Output the [x, y] coordinate of the center of the cell containing the given text.  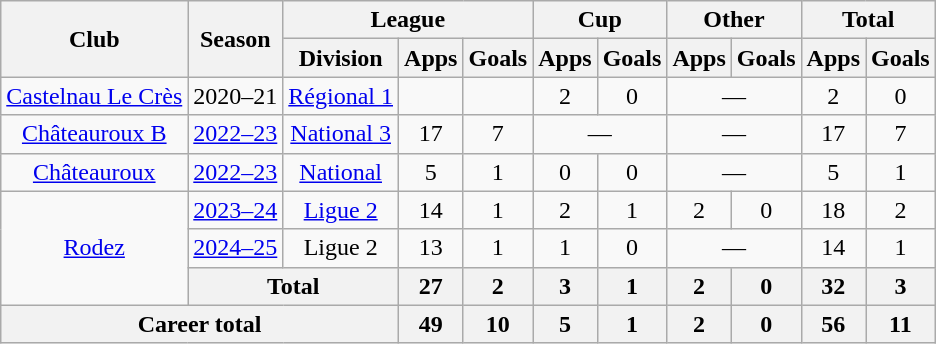
10 [498, 324]
Division [341, 58]
2023–24 [236, 210]
32 [833, 286]
Cup [600, 20]
Castelnau Le Crès [94, 96]
Régional 1 [341, 96]
27 [431, 286]
2024–25 [236, 248]
Club [94, 39]
56 [833, 324]
National 3 [341, 134]
National [341, 172]
49 [431, 324]
11 [901, 324]
2020–21 [236, 96]
13 [431, 248]
Rodez [94, 248]
Season [236, 39]
Career total [200, 324]
League [408, 20]
Châteauroux B [94, 134]
Other [734, 20]
Châteauroux [94, 172]
18 [833, 210]
